Detect which cell encompasses the target text, then output its (x, y) center coordinate. 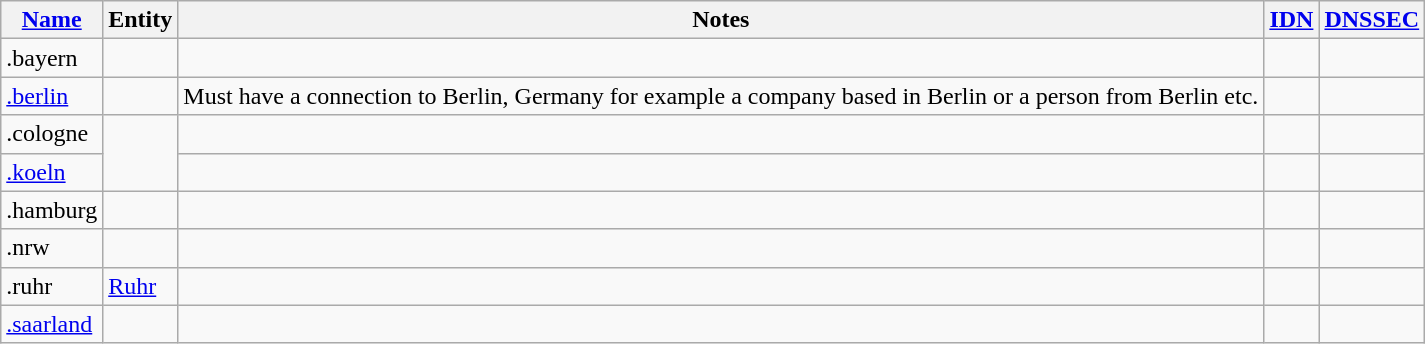
.saarland (52, 324)
Name (52, 20)
DNSSEC (1372, 20)
.berlin (52, 96)
IDN (1292, 20)
Ruhr (140, 286)
.ruhr (52, 286)
Entity (140, 20)
.cologne (52, 134)
Must have a connection to Berlin, Germany for example a company based in Berlin or a person from Berlin etc. (721, 96)
.nrw (52, 248)
.hamburg (52, 210)
Notes (721, 20)
.bayern (52, 58)
.koeln (52, 172)
